Find where the given text appears and provide that cell's center as [X, Y] coordinate. 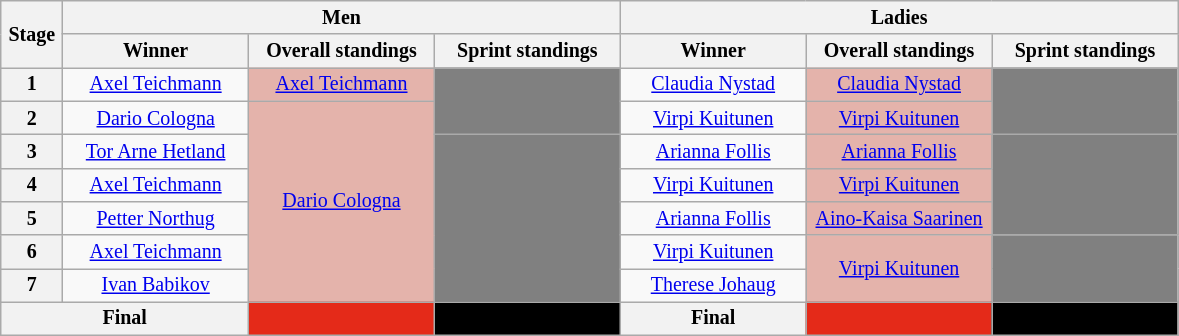
4 [32, 184]
Ladies [899, 18]
6 [32, 252]
Tor Arne Hetland [156, 152]
Petter Northug [156, 218]
1 [32, 84]
5 [32, 218]
Stage [32, 34]
Therese Johaug [713, 286]
2 [32, 118]
Men [342, 18]
Ivan Babikov [156, 286]
7 [32, 286]
Aino-Kaisa Saarinen [899, 218]
3 [32, 152]
